For the text-containing cell, return its midpoint in [X, Y] coordinate format. 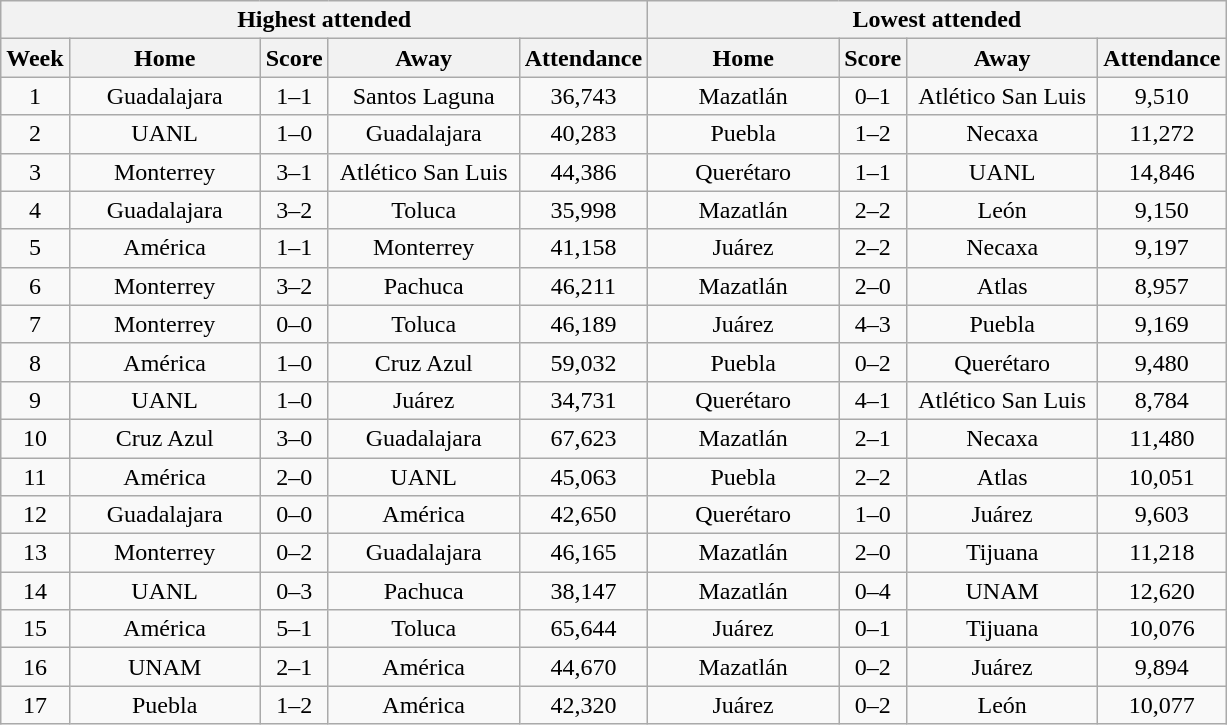
38,147 [583, 591]
10 [35, 438]
1 [35, 96]
34,731 [583, 400]
10,076 [1162, 629]
14,846 [1162, 172]
17 [35, 705]
12 [35, 515]
11,272 [1162, 134]
11 [35, 477]
14 [35, 591]
44,386 [583, 172]
Lowest attended [937, 20]
46,211 [583, 286]
3–1 [294, 172]
6 [35, 286]
Highest attended [324, 20]
9 [35, 400]
11,480 [1162, 438]
40,283 [583, 134]
36,743 [583, 96]
10,051 [1162, 477]
2 [35, 134]
4 [35, 210]
13 [35, 553]
8,957 [1162, 286]
15 [35, 629]
8 [35, 362]
65,644 [583, 629]
59,032 [583, 362]
46,165 [583, 553]
Week [35, 58]
12,620 [1162, 591]
7 [35, 324]
9,480 [1162, 362]
9,603 [1162, 515]
9,510 [1162, 96]
Santos Laguna [424, 96]
8,784 [1162, 400]
10,077 [1162, 705]
67,623 [583, 438]
9,894 [1162, 667]
16 [35, 667]
5–1 [294, 629]
3–0 [294, 438]
3 [35, 172]
4–3 [873, 324]
11,218 [1162, 553]
41,158 [583, 248]
5 [35, 248]
42,650 [583, 515]
9,150 [1162, 210]
0–4 [873, 591]
0–3 [294, 591]
4–1 [873, 400]
35,998 [583, 210]
42,320 [583, 705]
9,169 [1162, 324]
44,670 [583, 667]
9,197 [1162, 248]
45,063 [583, 477]
46,189 [583, 324]
